Find where the given text appears and provide that cell's center as [X, Y] coordinate. 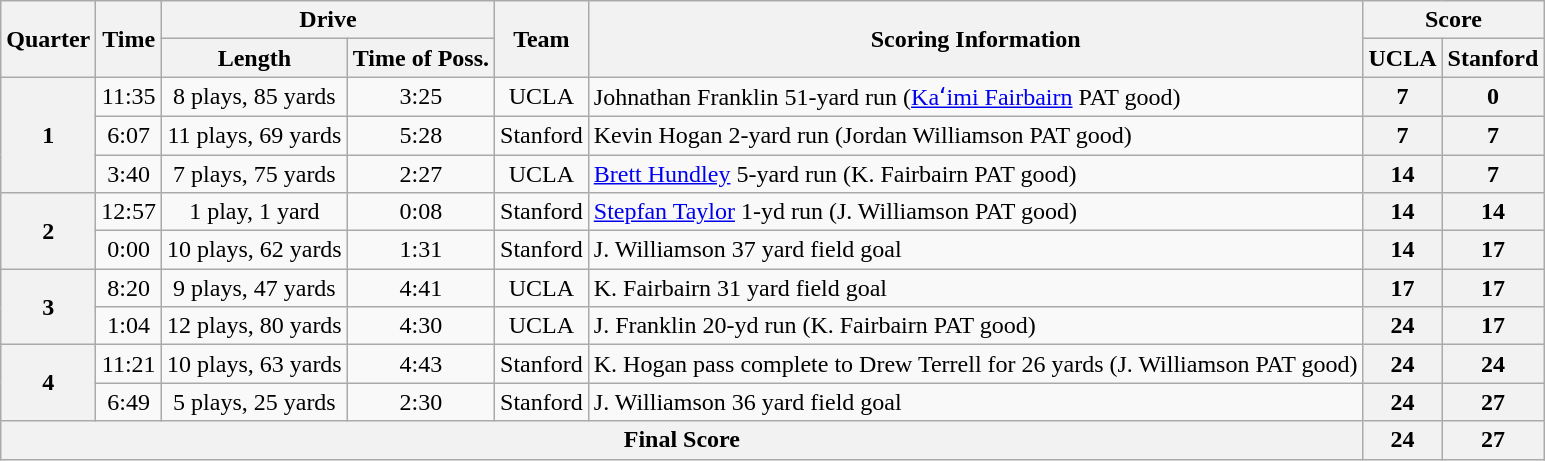
2:30 [420, 402]
J. Williamson 37 yard field goal [976, 250]
3:25 [420, 97]
Team [542, 39]
4:30 [420, 326]
Stepfan Taylor 1-yd run (J. Williamson PAT good) [976, 212]
11:21 [129, 364]
0:00 [129, 250]
Final Score [682, 440]
5:28 [420, 135]
Quarter [48, 39]
Johnathan Franklin 51-yard run (Kaʻimi Fairbairn PAT good) [976, 97]
Time [129, 39]
0:08 [420, 212]
4:43 [420, 364]
2:27 [420, 173]
Drive [328, 20]
1 play, 1 yard [255, 212]
3 [48, 307]
J. Williamson 36 yard field goal [976, 402]
9 plays, 47 yards [255, 288]
6:07 [129, 135]
Time of Poss. [420, 58]
7 plays, 75 yards [255, 173]
12 plays, 80 yards [255, 326]
5 plays, 25 yards [255, 402]
Score [1454, 20]
6:49 [129, 402]
1 [48, 135]
4:41 [420, 288]
1:31 [420, 250]
10 plays, 62 yards [255, 250]
2 [48, 231]
4 [48, 383]
8 plays, 85 yards [255, 97]
K. Hogan pass complete to Drew Terrell for 26 yards (J. Williamson PAT good) [976, 364]
Scoring Information [976, 39]
11 plays, 69 yards [255, 135]
Kevin Hogan 2-yard run (Jordan Williamson PAT good) [976, 135]
3:40 [129, 173]
0 [1493, 97]
8:20 [129, 288]
J. Franklin 20-yd run (K. Fairbairn PAT good) [976, 326]
10 plays, 63 yards [255, 364]
K. Fairbairn 31 yard field goal [976, 288]
1:04 [129, 326]
Length [255, 58]
Brett Hundley 5-yard run (K. Fairbairn PAT good) [976, 173]
12:57 [129, 212]
11:35 [129, 97]
